Detect which cell encompasses the target text, then output its (x, y) center coordinate. 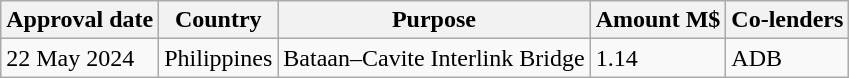
22 May 2024 (80, 58)
Co-lenders (788, 20)
Philippines (218, 58)
Approval date (80, 20)
Country (218, 20)
Purpose (434, 20)
Amount M$ (658, 20)
1.14 (658, 58)
Bataan–Cavite Interlink Bridge (434, 58)
ADB (788, 58)
